Extract the [x, y] coordinate from the center of the cell holding the provided text.  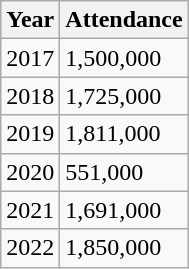
2021 [30, 210]
1,850,000 [124, 248]
1,811,000 [124, 134]
2020 [30, 172]
1,500,000 [124, 58]
1,691,000 [124, 210]
1,725,000 [124, 96]
Attendance [124, 20]
2017 [30, 58]
Year [30, 20]
2019 [30, 134]
2018 [30, 96]
551,000 [124, 172]
2022 [30, 248]
